Provide the (x, y) coordinate of the cell's center where the given text is located.  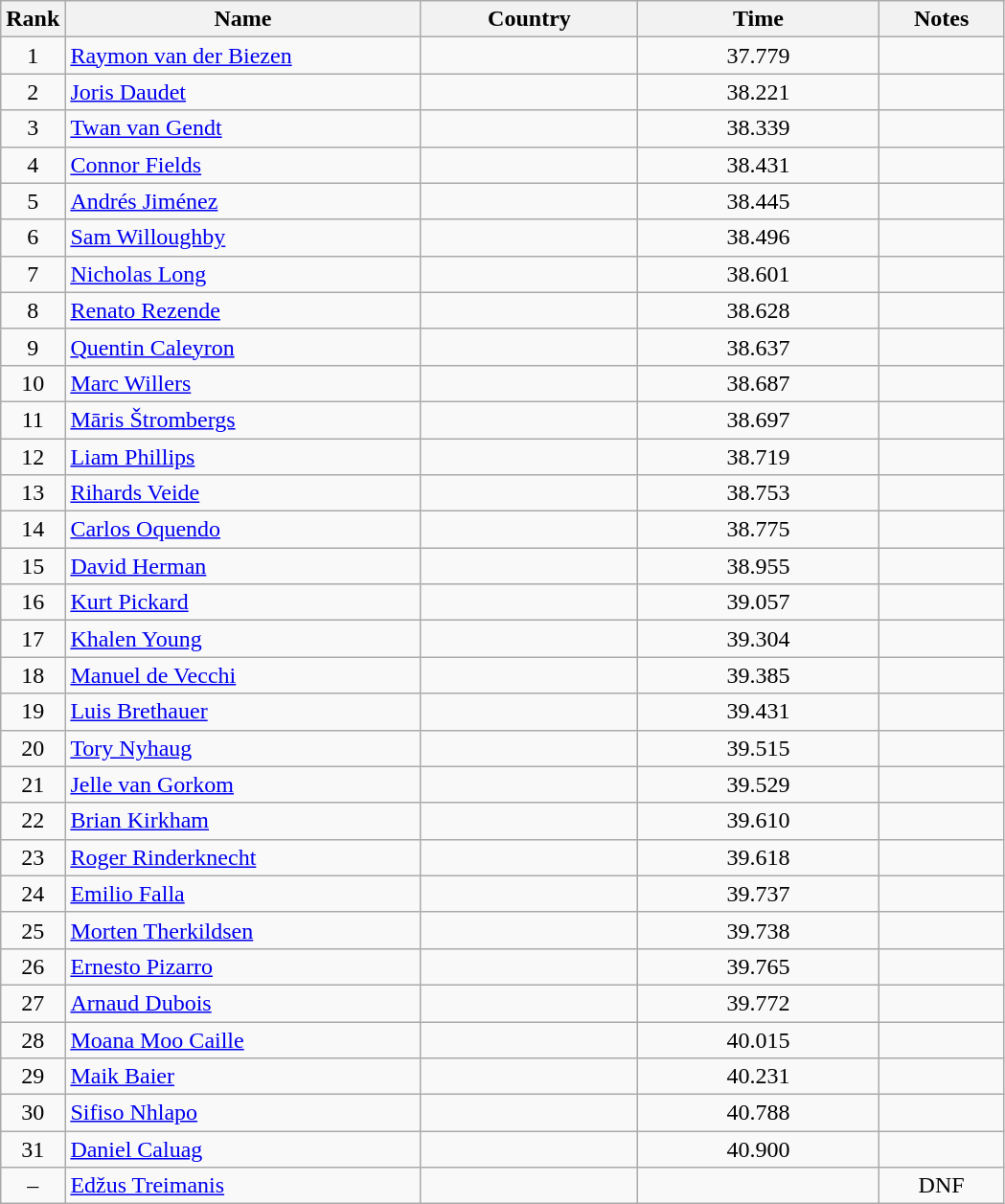
Kurt Pickard (243, 602)
38.637 (759, 347)
Notes (941, 19)
18 (33, 675)
39.765 (759, 966)
Jelle van Gorkom (243, 784)
24 (33, 894)
39.057 (759, 602)
39.385 (759, 675)
38.719 (759, 457)
38.221 (759, 92)
39.304 (759, 639)
– (33, 1186)
Maik Baier (243, 1077)
Renato Rezende (243, 310)
38.496 (759, 238)
38.753 (759, 493)
Brian Kirkham (243, 821)
Edžus Treimanis (243, 1186)
38.431 (759, 165)
Nicholas Long (243, 274)
4 (33, 165)
Quentin Caleyron (243, 347)
38.687 (759, 383)
Name (243, 19)
28 (33, 1039)
Roger Rinderknecht (243, 857)
Raymon van der Biezen (243, 56)
39.529 (759, 784)
38.339 (759, 128)
21 (33, 784)
Luis Brethauer (243, 712)
39.738 (759, 930)
25 (33, 930)
40.015 (759, 1039)
17 (33, 639)
9 (33, 347)
27 (33, 1003)
31 (33, 1149)
37.779 (759, 56)
Country (529, 19)
1 (33, 56)
38.775 (759, 530)
29 (33, 1077)
Māris Štrombergs (243, 420)
Liam Phillips (243, 457)
38.628 (759, 310)
Sifiso Nhlapo (243, 1113)
Connor Fields (243, 165)
Time (759, 19)
14 (33, 530)
Carlos Oquendo (243, 530)
39.737 (759, 894)
6 (33, 238)
30 (33, 1113)
David Herman (243, 566)
13 (33, 493)
15 (33, 566)
39.618 (759, 857)
Marc Willers (243, 383)
Andrés Jiménez (243, 201)
Rank (33, 19)
Joris Daudet (243, 92)
3 (33, 128)
Rihards Veide (243, 493)
7 (33, 274)
Khalen Young (243, 639)
19 (33, 712)
20 (33, 748)
Moana Moo Caille (243, 1039)
39.515 (759, 748)
22 (33, 821)
Morten Therkildsen (243, 930)
Twan van Gendt (243, 128)
Emilio Falla (243, 894)
39.610 (759, 821)
8 (33, 310)
40.900 (759, 1149)
39.772 (759, 1003)
40.231 (759, 1077)
2 (33, 92)
38.601 (759, 274)
Daniel Caluag (243, 1149)
26 (33, 966)
39.431 (759, 712)
12 (33, 457)
38.955 (759, 566)
23 (33, 857)
Arnaud Dubois (243, 1003)
5 (33, 201)
16 (33, 602)
38.697 (759, 420)
Manuel de Vecchi (243, 675)
DNF (941, 1186)
11 (33, 420)
38.445 (759, 201)
10 (33, 383)
Sam Willoughby (243, 238)
Ernesto Pizarro (243, 966)
Tory Nyhaug (243, 748)
40.788 (759, 1113)
